For the text-containing cell, return its midpoint in [X, Y] coordinate format. 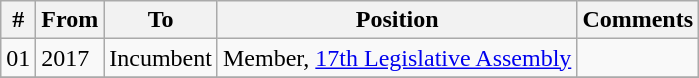
Member, 17th Legislative Assembly [396, 58]
Position [396, 20]
From [70, 20]
2017 [70, 58]
# [18, 20]
Comments [638, 20]
To [161, 20]
01 [18, 58]
Incumbent [161, 58]
